Detect which cell encompasses the target text, then output its (x, y) center coordinate. 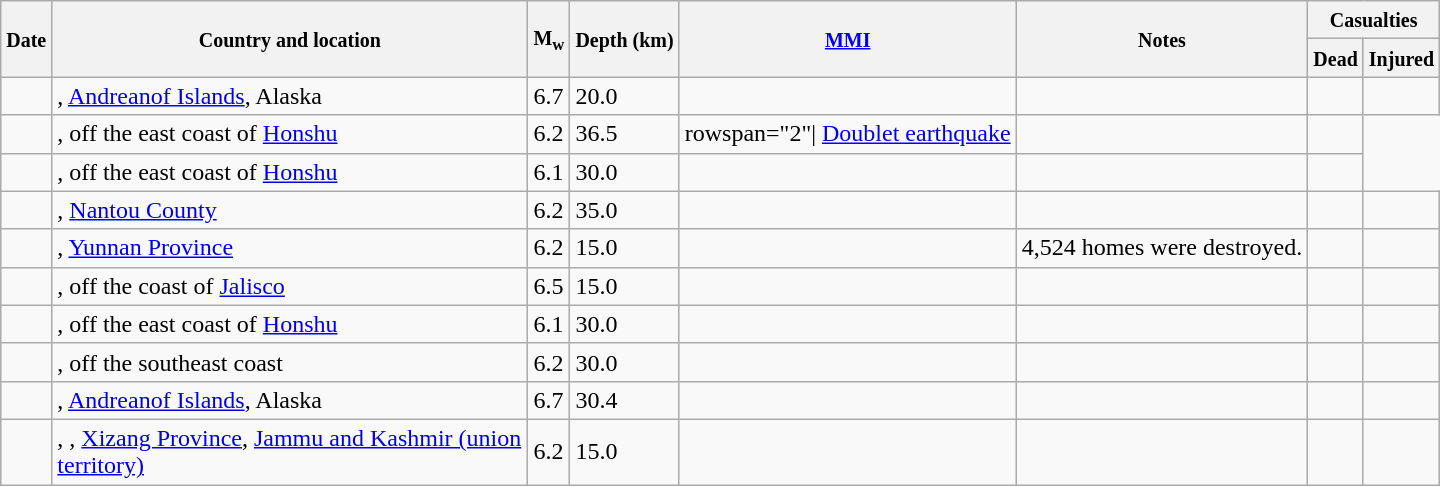
20.0 (624, 96)
MMI (848, 39)
rowspan="2"| Doublet earthquake (848, 134)
Depth (km) (624, 39)
Notes (1162, 39)
Injured (1401, 58)
36.5 (624, 134)
Date (26, 39)
, off the coast of Jalisco (290, 286)
Mw (549, 39)
, off the southeast coast (290, 362)
Dead (1336, 58)
Country and location (290, 39)
Casualties (1374, 20)
, Yunnan Province (290, 248)
, Nantou County (290, 210)
6.5 (549, 286)
35.0 (624, 210)
30.4 (624, 400)
, , Xizang Province, Jammu and Kashmir (union territory) (290, 452)
4,524 homes were destroyed. (1162, 248)
